Output the (X, Y) coordinate of the center of the cell containing the given text.  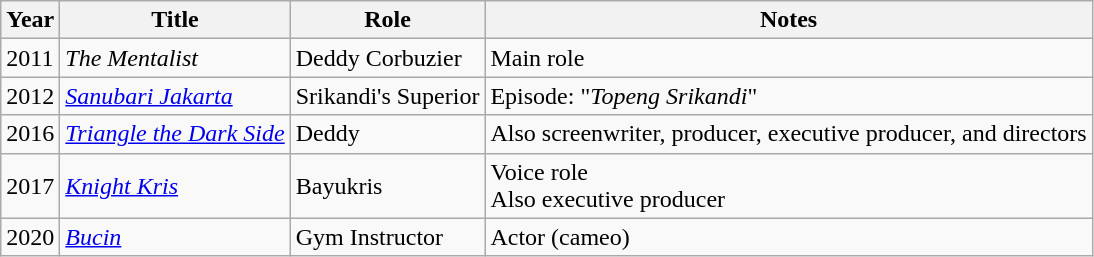
2012 (30, 96)
Title (175, 20)
The Mentalist (175, 58)
Knight Kris (175, 186)
Bayukris (388, 186)
Notes (788, 20)
2011 (30, 58)
Triangle the Dark Side (175, 134)
Deddy (388, 134)
Gym Instructor (388, 237)
Voice roleAlso executive producer (788, 186)
Also screenwriter, producer, executive producer, and directors (788, 134)
Actor (cameo) (788, 237)
Bucin (175, 237)
Role (388, 20)
Srikandi's Superior (388, 96)
Deddy Corbuzier (388, 58)
Episode: "Topeng Srikandi" (788, 96)
2016 (30, 134)
2020 (30, 237)
Sanubari Jakarta (175, 96)
Year (30, 20)
2017 (30, 186)
Main role (788, 58)
